Provide the [x, y] coordinate of the cell's center where the given text is located.  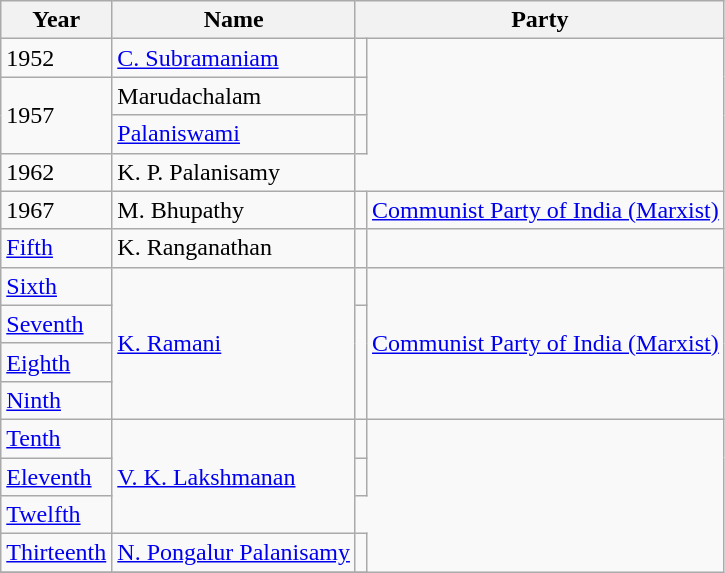
K. P. Palanisamy [234, 172]
K. Ranganathan [234, 248]
N. Pongalur Palanisamy [234, 553]
Thirteenth [56, 553]
1952 [56, 58]
Seventh [56, 324]
Tenth [56, 438]
Marudachalam [234, 96]
1957 [56, 115]
M. Bhupathy [234, 210]
K. Ramani [234, 343]
1962 [56, 172]
C. Subramaniam [234, 58]
1967 [56, 210]
Sixth [56, 286]
V. K. Lakshmanan [234, 476]
Name [234, 20]
Fifth [56, 248]
Twelfth [56, 515]
Year [56, 20]
Eleventh [56, 477]
Palaniswami [234, 134]
Eighth [56, 362]
Ninth [56, 400]
Party [540, 20]
